Extract the [x, y] coordinate from the center of the cell holding the provided text.  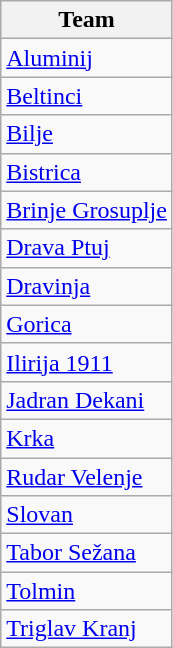
Ilirija 1911 [87, 362]
Rudar Velenje [87, 477]
Bilje [87, 134]
Aluminij [87, 58]
Brinje Grosuplje [87, 210]
Tolmin [87, 591]
Dravinja [87, 286]
Gorica [87, 324]
Drava Ptuj [87, 248]
Team [87, 20]
Krka [87, 438]
Bistrica [87, 172]
Tabor Sežana [87, 553]
Jadran Dekani [87, 400]
Triglav Kranj [87, 629]
Slovan [87, 515]
Beltinci [87, 96]
